Return the [X, Y] coordinate for the center point of the cell that contains the specified text.  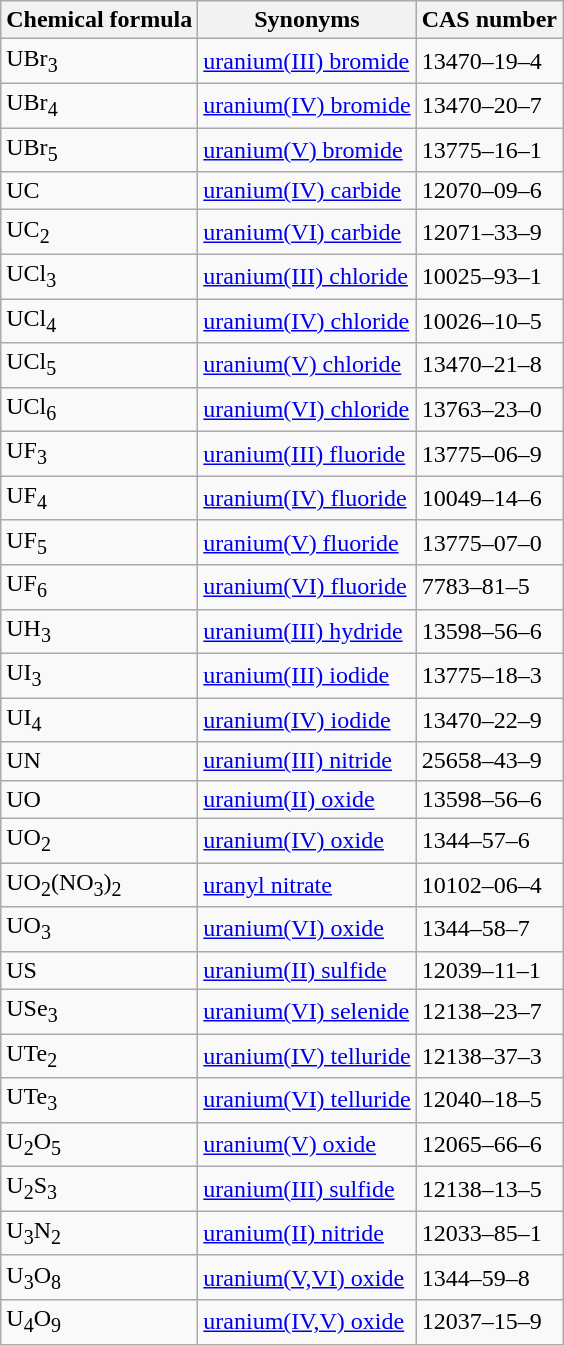
uranium(IV) oxide [307, 840]
uranium(VI) selenide [307, 1011]
Chemical formula [100, 20]
13470–22–9 [489, 720]
UBr4 [100, 105]
uranium(III) bromide [307, 61]
12037–15–9 [489, 1322]
CAS number [489, 20]
UCl3 [100, 276]
UF6 [100, 587]
12070–09–6 [489, 191]
uranium(III) sulfide [307, 1189]
12040–18–5 [489, 1100]
1344–57–6 [489, 840]
uranium(II) oxide [307, 799]
uranium(II) sulfide [307, 970]
1344–59–8 [489, 1277]
25658–43–9 [489, 761]
10026–10–5 [489, 321]
UBr5 [100, 150]
13775–07–0 [489, 542]
uranium(V) fluoride [307, 542]
UTe3 [100, 1100]
uranium(IV) telluride [307, 1056]
UCl5 [100, 365]
uranium(III) iodide [307, 675]
uranium(VI) fluoride [307, 587]
uranium(IV) bromide [307, 105]
13470–20–7 [489, 105]
1344–58–7 [489, 929]
USe3 [100, 1011]
UH3 [100, 631]
7783–81–5 [489, 587]
uranium(V,VI) oxide [307, 1277]
12138–13–5 [489, 1189]
uranium(VI) chloride [307, 409]
Synonyms [307, 20]
10102–06–4 [489, 884]
UC [100, 191]
US [100, 970]
UF4 [100, 498]
uranium(V) oxide [307, 1144]
12138–23–7 [489, 1011]
uranium(IV,V) oxide [307, 1322]
12033–85–1 [489, 1233]
U3N2 [100, 1233]
uranium(IV) chloride [307, 321]
uranium(III) chloride [307, 276]
uranium(IV) iodide [307, 720]
uranium(VI) carbide [307, 232]
12071–33–9 [489, 232]
uranium(V) bromide [307, 150]
12065–66–6 [489, 1144]
uranium(III) hydride [307, 631]
U3O8 [100, 1277]
U4O9 [100, 1322]
UF5 [100, 542]
UN [100, 761]
13775–18–3 [489, 675]
uranyl nitrate [307, 884]
UTe2 [100, 1056]
uranium(III) fluoride [307, 454]
UO2 [100, 840]
10049–14–6 [489, 498]
UC2 [100, 232]
UO3 [100, 929]
13763–23–0 [489, 409]
UO2(NO3)2 [100, 884]
UCl6 [100, 409]
UF3 [100, 454]
12039–11–1 [489, 970]
uranium(V) chloride [307, 365]
U2S3 [100, 1189]
U2O5 [100, 1144]
UBr3 [100, 61]
uranium(III) nitride [307, 761]
UCl4 [100, 321]
uranium(II) nitride [307, 1233]
UO [100, 799]
uranium(IV) fluoride [307, 498]
13470–19–4 [489, 61]
uranium(VI) oxide [307, 929]
uranium(IV) carbide [307, 191]
UI4 [100, 720]
13470–21–8 [489, 365]
12138–37–3 [489, 1056]
13775–16–1 [489, 150]
uranium(VI) telluride [307, 1100]
13775–06–9 [489, 454]
10025–93–1 [489, 276]
UI3 [100, 675]
